Provide the [X, Y] coordinate of the cell's center where the given text is located.  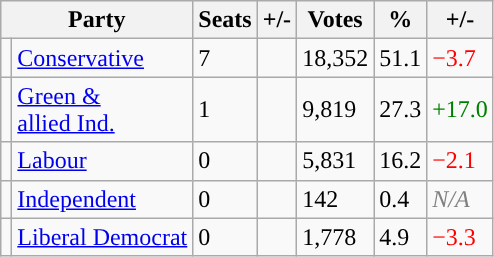
Liberal Democrat [102, 237]
Party [97, 20]
9,819 [336, 110]
Independent [102, 199]
Green &allied Ind. [102, 110]
1 [225, 110]
27.3 [400, 110]
1,778 [336, 237]
−2.1 [460, 161]
18,352 [336, 58]
Conservative [102, 58]
N/A [460, 199]
+17.0 [460, 110]
Votes [336, 20]
4.9 [400, 237]
51.1 [400, 58]
−3.3 [460, 237]
142 [336, 199]
5,831 [336, 161]
% [400, 20]
7 [225, 58]
−3.7 [460, 58]
Seats [225, 20]
16.2 [400, 161]
0.4 [400, 199]
Labour [102, 161]
